Capture the cell that displays the provided text and extract its (X, Y) central coordinate. 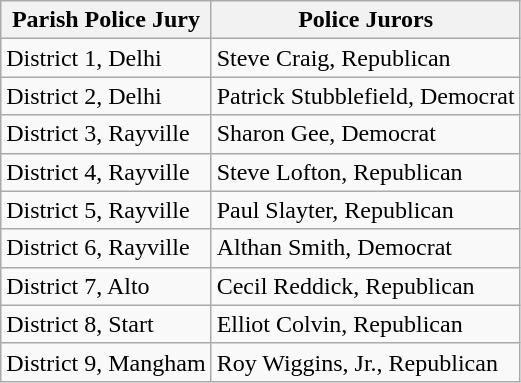
District 6, Rayville (106, 248)
Sharon Gee, Democrat (366, 134)
Althan Smith, Democrat (366, 248)
District 5, Rayville (106, 210)
Steve Craig, Republican (366, 58)
District 7, Alto (106, 286)
Cecil Reddick, Republican (366, 286)
District 1, Delhi (106, 58)
District 4, Rayville (106, 172)
District 8, Start (106, 324)
District 3, Rayville (106, 134)
District 2, Delhi (106, 96)
Roy Wiggins, Jr., Republican (366, 362)
District 9, Mangham (106, 362)
Elliot Colvin, Republican (366, 324)
Paul Slayter, Republican (366, 210)
Parish Police Jury (106, 20)
Steve Lofton, Republican (366, 172)
Patrick Stubblefield, Democrat (366, 96)
Police Jurors (366, 20)
